Return (x, y) of the center of cell containing provided text 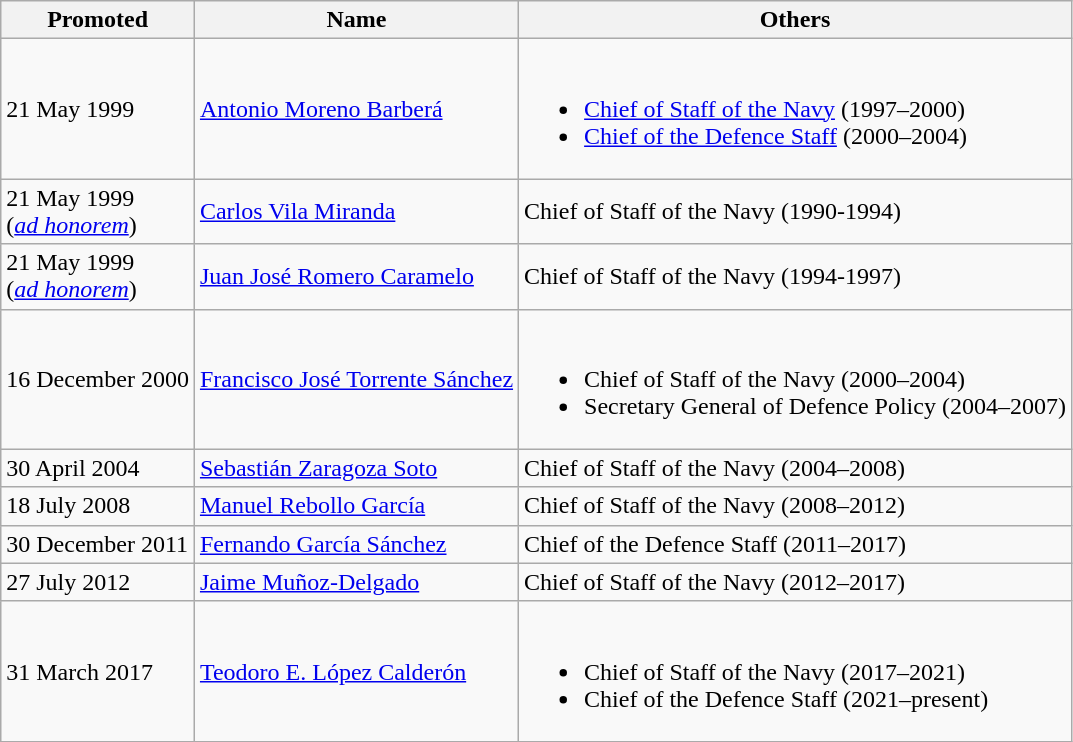
Antonio Moreno Barberá (356, 109)
Chief of Staff of the Navy (2008–2012) (796, 506)
Chief of Staff of the Navy (1990-1994) (796, 212)
Manuel Rebollo García (356, 506)
31 March 2017 (98, 671)
Chief of Staff of the Navy (2000–2004)Secretary General of Defence Policy (2004–2007) (796, 379)
Others (796, 20)
18 July 2008 (98, 506)
Chief of the Defence Staff (2011–2017) (796, 544)
Fernando García Sánchez (356, 544)
Chief of Staff of the Navy (1997–2000)Chief of the Defence Staff (2000–2004) (796, 109)
Sebastián Zaragoza Soto (356, 468)
30 December 2011 (98, 544)
30 April 2004 (98, 468)
Teodoro E. López Calderón (356, 671)
Juan José Romero Caramelo (356, 276)
Name (356, 20)
16 December 2000 (98, 379)
21 May 1999 (98, 109)
Jaime Muñoz-Delgado (356, 582)
Carlos Vila Miranda (356, 212)
Chief of Staff of the Navy (2012–2017) (796, 582)
Chief of Staff of the Navy (2004–2008) (796, 468)
27 July 2012 (98, 582)
Francisco José Torrente Sánchez (356, 379)
Chief of Staff of the Navy (1994-1997) (796, 276)
Chief of Staff of the Navy (2017–2021)Chief of the Defence Staff (2021–present) (796, 671)
Promoted (98, 20)
